Return [x, y] of the center of cell containing provided text 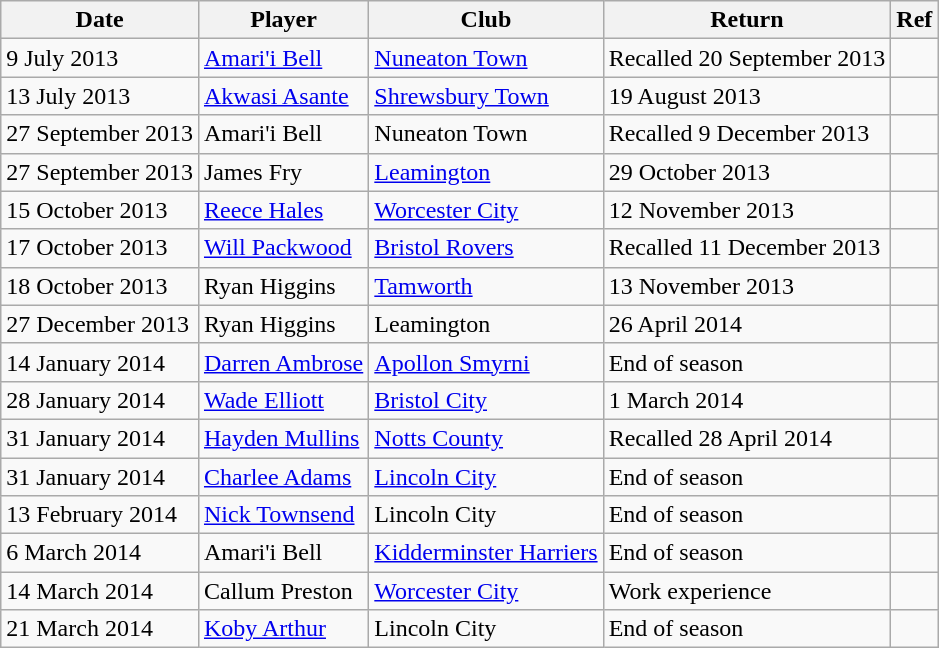
Return [747, 20]
Reece Hales [283, 210]
Callum Preston [283, 591]
Darren Ambrose [283, 362]
Kidderminster Harriers [486, 553]
Recalled 20 September 2013 [747, 58]
Will Packwood [283, 248]
Wade Elliott [283, 400]
28 January 2014 [100, 400]
Player [283, 20]
Hayden Mullins [283, 438]
14 March 2014 [100, 591]
15 October 2013 [100, 210]
13 November 2013 [747, 286]
26 April 2014 [747, 324]
13 February 2014 [100, 515]
Bristol Rovers [486, 248]
Recalled 28 April 2014 [747, 438]
Club [486, 20]
Recalled 9 December 2013 [747, 134]
Bristol City [486, 400]
17 October 2013 [100, 248]
Tamworth [486, 286]
Work experience [747, 591]
Notts County [486, 438]
James Fry [283, 172]
12 November 2013 [747, 210]
Date [100, 20]
1 March 2014 [747, 400]
14 January 2014 [100, 362]
27 December 2013 [100, 324]
19 August 2013 [747, 96]
Koby Arthur [283, 629]
9 July 2013 [100, 58]
Nick Townsend [283, 515]
Charlee Adams [283, 477]
6 March 2014 [100, 553]
Apollon Smyrni [486, 362]
29 October 2013 [747, 172]
21 March 2014 [100, 629]
Akwasi Asante [283, 96]
13 July 2013 [100, 96]
Shrewsbury Town [486, 96]
18 October 2013 [100, 286]
Recalled 11 December 2013 [747, 248]
Ref [914, 20]
